For the text-containing cell, return its midpoint in (x, y) coordinate format. 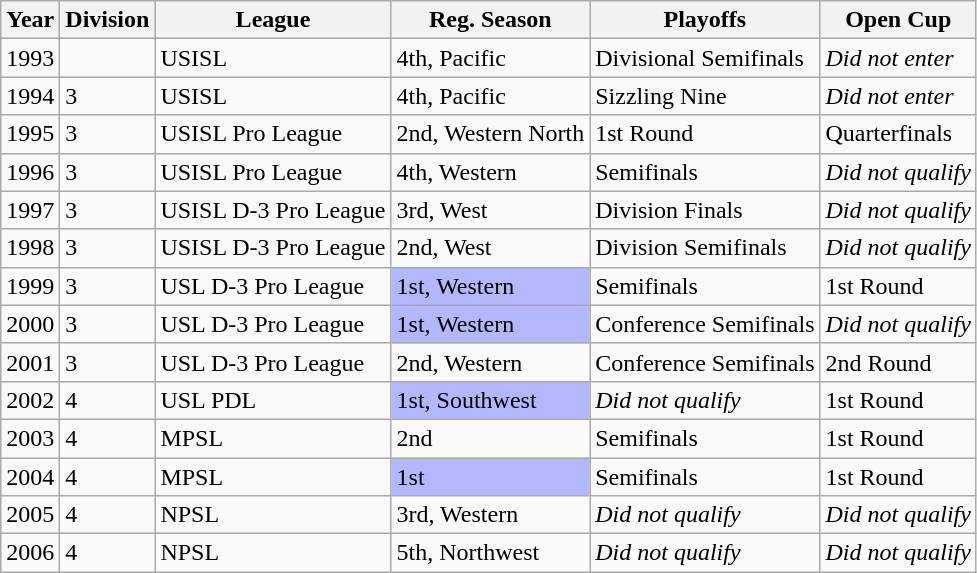
1st, Southwest (490, 400)
USL PDL (273, 400)
2nd (490, 438)
2nd, Western North (490, 134)
1997 (30, 210)
Open Cup (898, 20)
2005 (30, 515)
4th, Western (490, 172)
2004 (30, 477)
2006 (30, 553)
1994 (30, 96)
1995 (30, 134)
2001 (30, 362)
Quarterfinals (898, 134)
5th, Northwest (490, 553)
2nd, West (490, 248)
Division Finals (705, 210)
Division Semifinals (705, 248)
1998 (30, 248)
1996 (30, 172)
Year (30, 20)
1993 (30, 58)
Divisional Semifinals (705, 58)
Division (108, 20)
2003 (30, 438)
2002 (30, 400)
Sizzling Nine (705, 96)
Reg. Season (490, 20)
1st (490, 477)
3rd, West (490, 210)
1999 (30, 286)
League (273, 20)
2nd Round (898, 362)
3rd, Western (490, 515)
2000 (30, 324)
2nd, Western (490, 362)
Playoffs (705, 20)
